Detect which cell encompasses the target text, then output its [x, y] center coordinate. 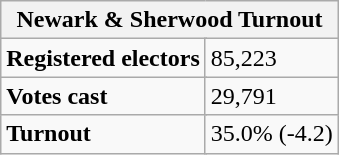
29,791 [272, 96]
Registered electors [104, 58]
Turnout [104, 134]
85,223 [272, 58]
35.0% (-4.2) [272, 134]
Votes cast [104, 96]
Newark & Sherwood Turnout [170, 20]
